Locate the cell with the specified text and output its [X, Y] center coordinate. 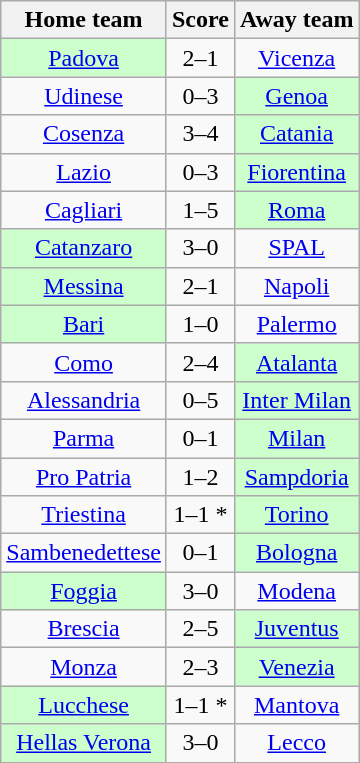
Torino [296, 515]
Lecco [296, 743]
1–5 [200, 210]
2–3 [200, 667]
Sampdoria [296, 477]
Home team [84, 20]
Bari [84, 324]
Roma [296, 210]
1–0 [200, 324]
Atalanta [296, 362]
Fiorentina [296, 172]
Napoli [296, 286]
Messina [84, 286]
2–4 [200, 362]
Lucchese [84, 705]
Venezia [296, 667]
Palermo [296, 324]
Vicenza [296, 58]
Udinese [84, 96]
0–5 [200, 400]
Catanzaro [84, 248]
Mantova [296, 705]
Genoa [296, 96]
Parma [84, 438]
Modena [296, 591]
Juventus [296, 629]
Milan [296, 438]
Pro Patria [84, 477]
Como [84, 362]
1–2 [200, 477]
Cagliari [84, 210]
Away team [296, 20]
Triestina [84, 515]
Score [200, 20]
Foggia [84, 591]
2–5 [200, 629]
Bologna [296, 553]
3–4 [200, 134]
Inter Milan [296, 400]
Lazio [84, 172]
Alessandria [84, 400]
Padova [84, 58]
Brescia [84, 629]
Monza [84, 667]
SPAL [296, 248]
Catania [296, 134]
Hellas Verona [84, 743]
Cosenza [84, 134]
Sambenedettese [84, 553]
